Provide the [x, y] coordinate of the cell's center where the given text is located.  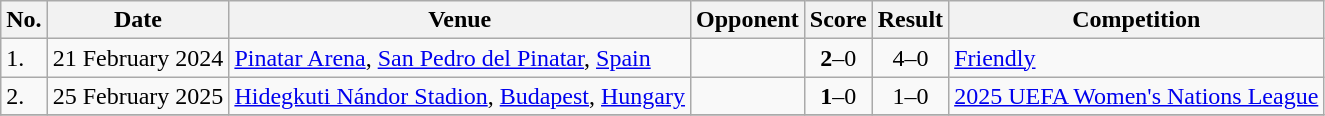
Date [138, 20]
Competition [1136, 20]
Venue [460, 20]
No. [24, 20]
1. [24, 58]
Opponent [748, 20]
21 February 2024 [138, 58]
2025 UEFA Women's Nations League [1136, 96]
Pinatar Arena, San Pedro del Pinatar, Spain [460, 58]
Result [910, 20]
2–0 [838, 58]
Hidegkuti Nándor Stadion, Budapest, Hungary [460, 96]
4–0 [910, 58]
Score [838, 20]
25 February 2025 [138, 96]
Friendly [1136, 58]
2. [24, 96]
